Pinpoint the cell where the given text exists, returning its [X, Y] midpoint coordinate. 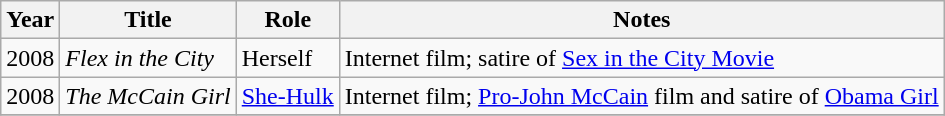
Internet film; satire of Sex in the City Movie [642, 58]
Role [288, 20]
The McCain Girl [148, 96]
She-Hulk [288, 96]
Title [148, 20]
Year [30, 20]
Flex in the City [148, 58]
Notes [642, 20]
Herself [288, 58]
Internet film; Pro-John McCain film and satire of Obama Girl [642, 96]
